Capture the cell that displays the provided text and extract its (x, y) central coordinate. 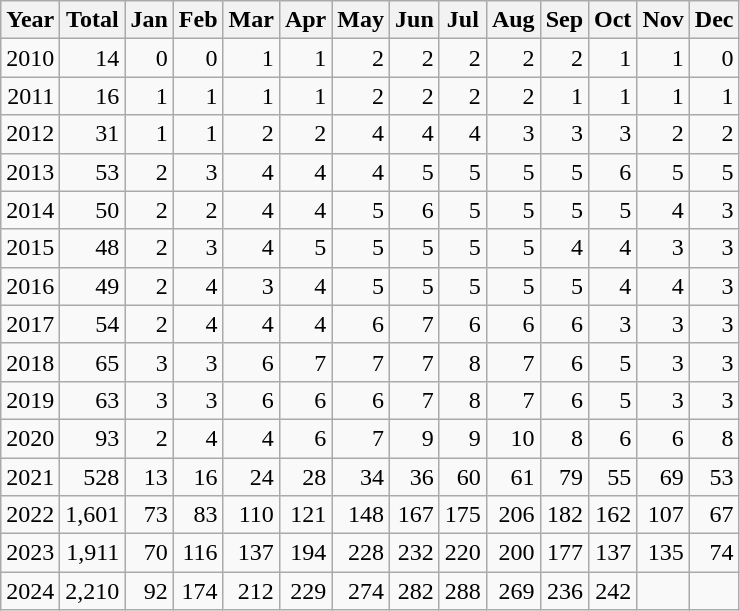
229 (305, 591)
135 (663, 553)
2013 (30, 172)
2012 (30, 134)
182 (564, 515)
528 (92, 477)
63 (92, 400)
60 (462, 477)
1,601 (92, 515)
2016 (30, 286)
49 (92, 286)
61 (513, 477)
Jan (149, 20)
Aug (513, 20)
31 (92, 134)
2018 (30, 362)
34 (361, 477)
Feb (198, 20)
2010 (30, 58)
194 (305, 553)
242 (613, 591)
Total (92, 20)
67 (714, 515)
2023 (30, 553)
55 (613, 477)
148 (361, 515)
232 (415, 553)
236 (564, 591)
Sep (564, 20)
36 (415, 477)
2021 (30, 477)
Year (30, 20)
220 (462, 553)
10 (513, 438)
174 (198, 591)
2019 (30, 400)
69 (663, 477)
92 (149, 591)
1,911 (92, 553)
70 (149, 553)
2024 (30, 591)
Apr (305, 20)
79 (564, 477)
200 (513, 553)
175 (462, 515)
74 (714, 553)
14 (92, 58)
73 (149, 515)
110 (251, 515)
228 (361, 553)
167 (415, 515)
May (361, 20)
212 (251, 591)
206 (513, 515)
288 (462, 591)
50 (92, 210)
2020 (30, 438)
Dec (714, 20)
28 (305, 477)
Jun (415, 20)
48 (92, 248)
2,210 (92, 591)
Mar (251, 20)
24 (251, 477)
2017 (30, 324)
Nov (663, 20)
162 (613, 515)
282 (415, 591)
83 (198, 515)
274 (361, 591)
116 (198, 553)
2015 (30, 248)
65 (92, 362)
Jul (462, 20)
107 (663, 515)
177 (564, 553)
2011 (30, 96)
2022 (30, 515)
2014 (30, 210)
269 (513, 591)
93 (92, 438)
Oct (613, 20)
13 (149, 477)
121 (305, 515)
54 (92, 324)
